Scan for the cell matching the given text and deliver its (x, y) coordinate at center. 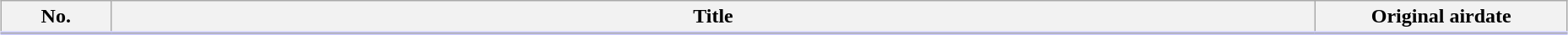
No. (56, 17)
Title (713, 17)
Original airdate (1441, 17)
